Find where the given text appears and provide that cell's center as (x, y) coordinate. 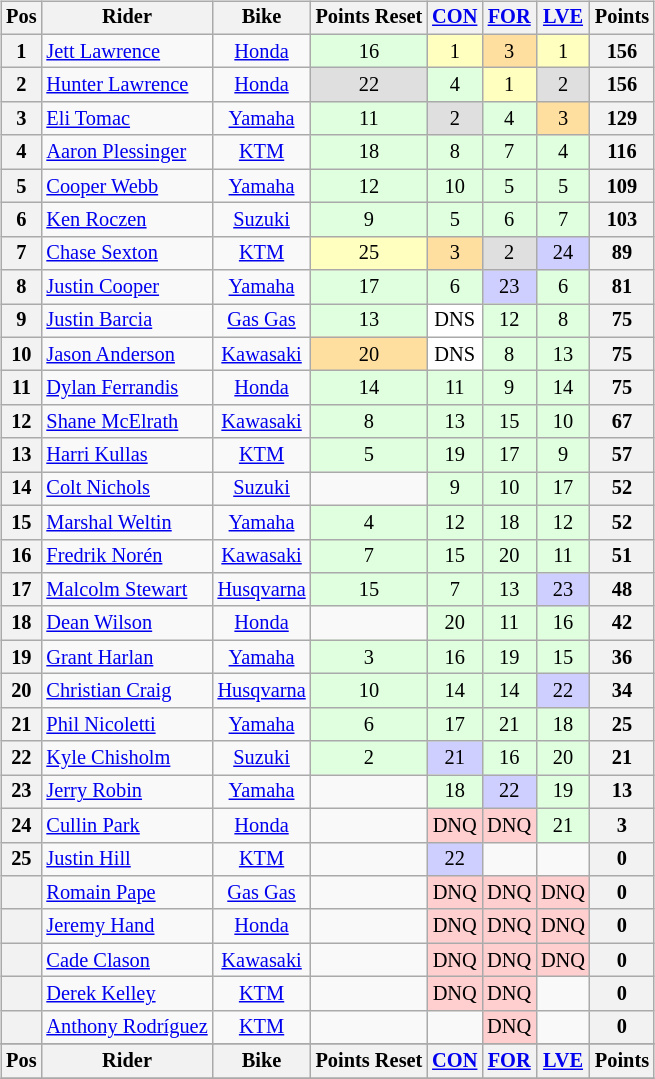
Jerry Robin (126, 792)
Marshal Weltin (126, 522)
Fredrik Norén (126, 556)
Eli Tomac (126, 119)
109 (622, 186)
89 (622, 253)
Cullin Park (126, 825)
Shane McElrath (126, 422)
Cooper Webb (126, 186)
Justin Barcia (126, 321)
81 (622, 287)
103 (622, 220)
Justin Hill (126, 859)
116 (622, 152)
Kyle Chisholm (126, 758)
Jason Anderson (126, 354)
Chase Sexton (126, 253)
Malcolm Stewart (126, 590)
Jeremy Hand (126, 926)
Grant Harlan (126, 657)
Christian Craig (126, 691)
36 (622, 657)
51 (622, 556)
Jett Lawrence (126, 51)
Anthony Rodríguez (126, 1027)
34 (622, 691)
Hunter Lawrence (126, 85)
Romain Pape (126, 893)
Derek Kelley (126, 994)
Justin Cooper (126, 287)
42 (622, 623)
Dylan Ferrandis (126, 388)
48 (622, 590)
Dean Wilson (126, 623)
67 (622, 422)
Ken Roczen (126, 220)
Aaron Plessinger (126, 152)
129 (622, 119)
57 (622, 455)
Cade Clason (126, 960)
Colt Nichols (126, 489)
Harri Kullas (126, 455)
Phil Nicoletti (126, 724)
